Capture the cell that displays the provided text and extract its [x, y] central coordinate. 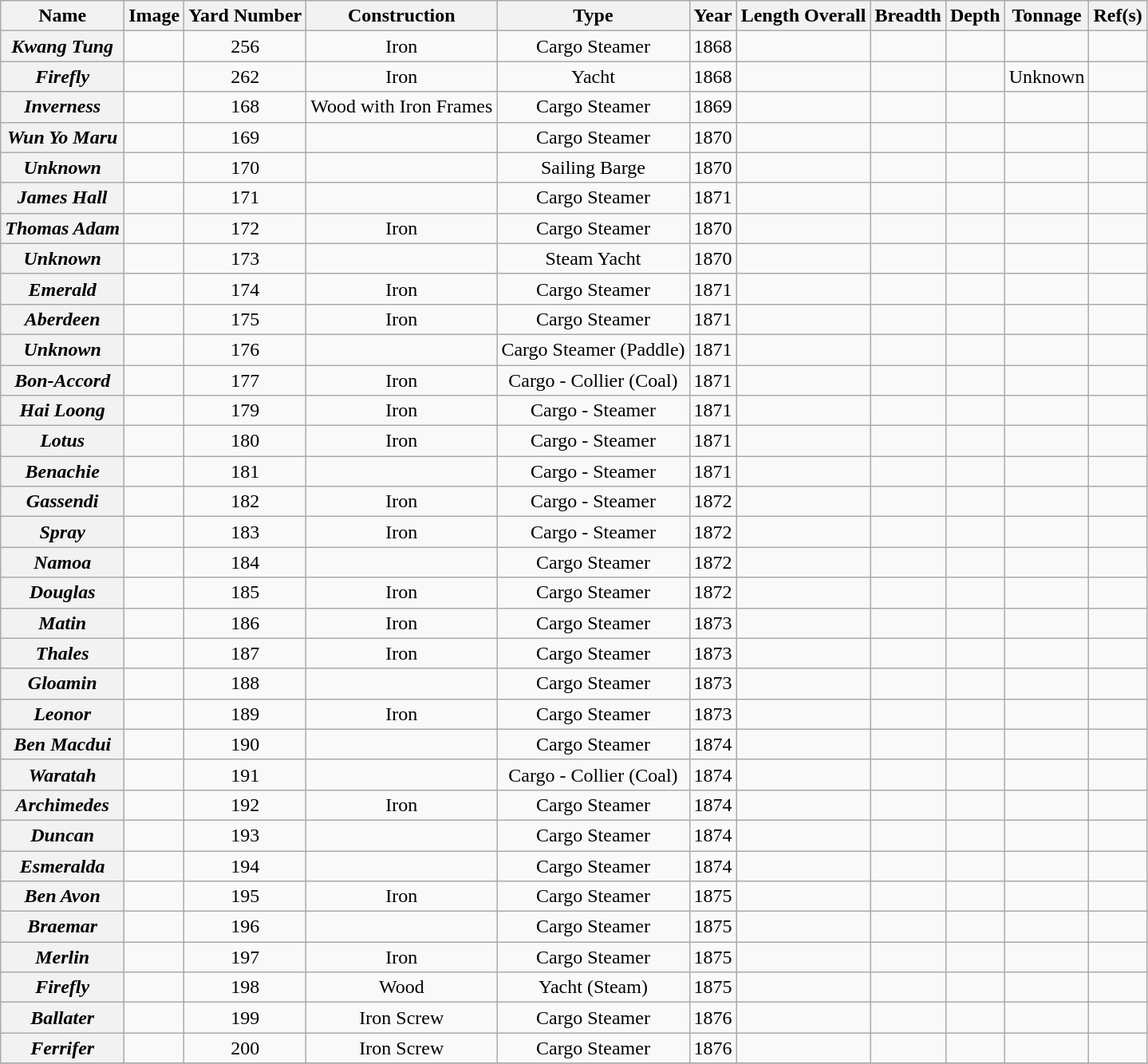
Sailing Barge [594, 167]
Length Overall [803, 16]
Inverness [62, 107]
186 [246, 623]
Benachie [62, 471]
Ben Macdui [62, 744]
262 [246, 77]
193 [246, 835]
Archimedes [62, 805]
179 [246, 411]
191 [246, 774]
Braemar [62, 927]
Type [594, 16]
170 [246, 167]
Esmeralda [62, 865]
Construction [402, 16]
183 [246, 532]
Gloamin [62, 684]
Steam Yacht [594, 258]
Matin [62, 623]
194 [246, 865]
Duncan [62, 835]
Ben Avon [62, 897]
Year [713, 16]
Thales [62, 653]
200 [246, 1048]
Douglas [62, 593]
Hai Loong [62, 411]
Emerald [62, 289]
Bon-Accord [62, 380]
197 [246, 957]
187 [246, 653]
Name [62, 16]
175 [246, 319]
168 [246, 107]
196 [246, 927]
189 [246, 714]
Thomas Adam [62, 228]
185 [246, 593]
Kwang Tung [62, 46]
Leonor [62, 714]
Namoa [62, 562]
188 [246, 684]
James Hall [62, 198]
Merlin [62, 957]
192 [246, 805]
174 [246, 289]
173 [246, 258]
Ref(s) [1118, 16]
182 [246, 502]
Wood with Iron Frames [402, 107]
Aberdeen [62, 319]
Wun Yo Maru [62, 137]
Breadth [908, 16]
Spray [62, 532]
Lotus [62, 441]
1869 [713, 107]
Ferrifer [62, 1048]
Tonnage [1047, 16]
190 [246, 744]
172 [246, 228]
Wood [402, 987]
Depth [975, 16]
Image [155, 16]
184 [246, 562]
199 [246, 1018]
256 [246, 46]
177 [246, 380]
Ballater [62, 1018]
Yard Number [246, 16]
Yacht [594, 77]
Gassendi [62, 502]
Cargo Steamer (Paddle) [594, 349]
Yacht (Steam) [594, 987]
176 [246, 349]
198 [246, 987]
195 [246, 897]
181 [246, 471]
169 [246, 137]
180 [246, 441]
171 [246, 198]
Waratah [62, 774]
